Provide the (X, Y) coordinate of the cell's center where the given text is located.  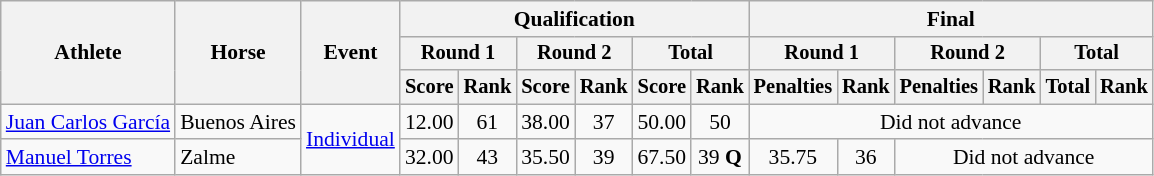
61 (488, 122)
36 (866, 158)
38.00 (546, 122)
35.75 (793, 158)
39 (604, 158)
50 (720, 122)
35.50 (546, 158)
Final (951, 19)
67.50 (662, 158)
Zalme (238, 158)
32.00 (430, 158)
Athlete (88, 52)
12.00 (430, 122)
Event (350, 52)
43 (488, 158)
Juan Carlos García (88, 122)
Buenos Aires (238, 122)
Qualification (574, 19)
Horse (238, 52)
39 Q (720, 158)
Individual (350, 140)
50.00 (662, 122)
Manuel Torres (88, 158)
37 (604, 122)
